Search for the cell housing the specified text and yield its [X, Y] center coordinate. 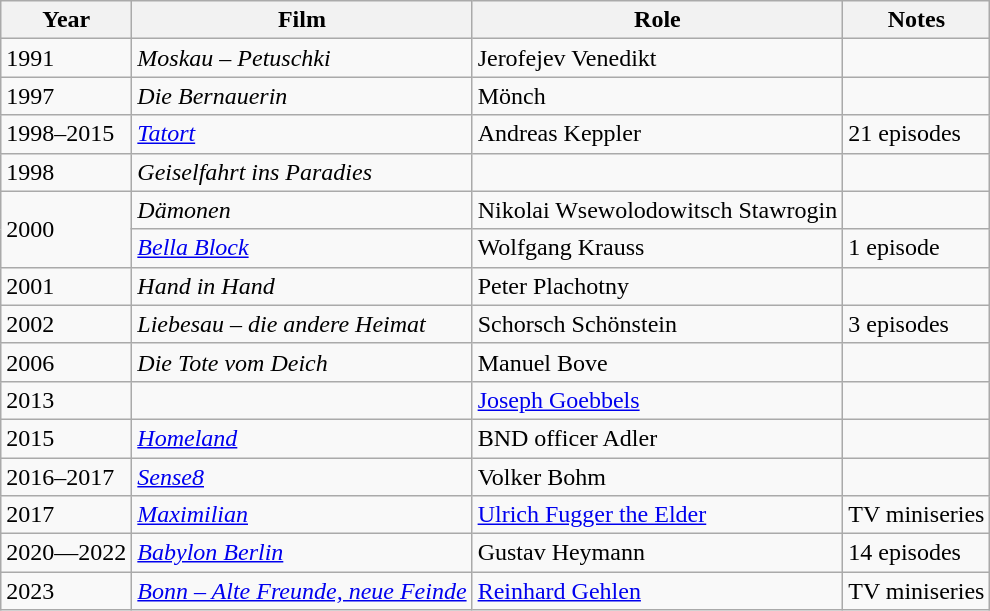
1998–2015 [66, 134]
3 episodes [916, 324]
2020—2022 [66, 553]
Tatort [302, 134]
Hand in Hand [302, 286]
Joseph Goebbels [658, 400]
Andreas Keppler [658, 134]
1997 [66, 96]
1998 [66, 172]
Manuel Bove [658, 362]
Nikolai Wsewolodowitsch Stawrogin [658, 210]
2016–2017 [66, 477]
Wolfgang Krauss [658, 248]
2000 [66, 229]
Schorsch Schönstein [658, 324]
Die Bernauerin [302, 96]
2013 [66, 400]
2006 [66, 362]
21 episodes [916, 134]
2017 [66, 515]
Volker Bohm [658, 477]
Bella Block [302, 248]
2015 [66, 438]
Liebesau – die andere Heimat [302, 324]
14 episodes [916, 553]
Maximilian [302, 515]
Ulrich Fugger the Elder [658, 515]
Peter Plachotny [658, 286]
Dämonen [302, 210]
Homeland [302, 438]
Jerofejev Venedikt [658, 58]
Film [302, 20]
2001 [66, 286]
1991 [66, 58]
Bonn – Alte Freunde, neue Feinde [302, 591]
Babylon Berlin [302, 553]
Role [658, 20]
Mönch [658, 96]
Die Tote vom Deich [302, 362]
1 episode [916, 248]
BND officer Adler [658, 438]
Sense8 [302, 477]
2002 [66, 324]
Geiselfahrt ins Paradies [302, 172]
Year [66, 20]
Notes [916, 20]
Moskau – Petuschki [302, 58]
Reinhard Gehlen [658, 591]
2023 [66, 591]
Gustav Heymann [658, 553]
